Capture the cell that displays the provided text and extract its [X, Y] central coordinate. 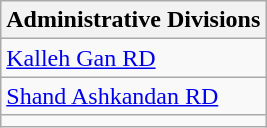
Shand Ashkandan RD [134, 96]
Administrative Divisions [134, 20]
Kalleh Gan RD [134, 58]
